Return the [X, Y] coordinate for the center point of the cell that contains the specified text.  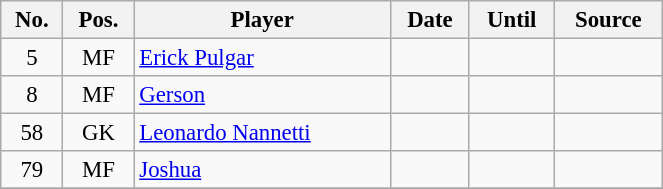
79 [32, 170]
5 [32, 58]
Pos. [98, 20]
Player [262, 20]
Gerson [262, 95]
58 [32, 133]
Leonardo Nannetti [262, 133]
No. [32, 20]
8 [32, 95]
GK [98, 133]
Joshua [262, 170]
Source [608, 20]
Date [430, 20]
Erick Pulgar [262, 58]
Until [511, 20]
